From the cell containing the given text, extract its center point as [x, y] coordinate. 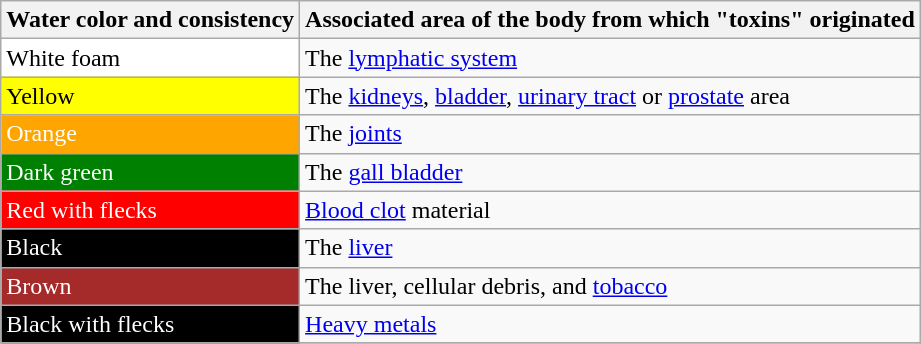
Blood clot material [610, 210]
Water color and consistency [150, 20]
Red with flecks [150, 210]
Orange [150, 134]
Black with flecks [150, 324]
Associated area of the body from which "toxins" originated [610, 20]
Brown [150, 286]
Dark green [150, 172]
The joints [610, 134]
The gall bladder [610, 172]
Heavy metals [610, 324]
The liver, cellular debris, and tobacco [610, 286]
White foam [150, 58]
The lymphatic system [610, 58]
Yellow [150, 96]
The kidneys, bladder, urinary tract or prostate area [610, 96]
Black [150, 248]
The liver [610, 248]
